Identify which cell holds the provided text, then report its [x, y] central coordinate. 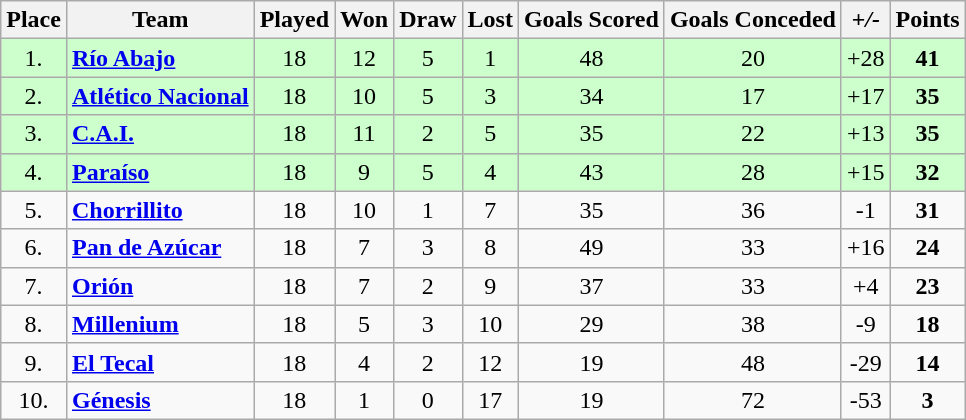
+28 [866, 58]
31 [928, 210]
32 [928, 172]
41 [928, 58]
Points [928, 20]
Draw [428, 20]
36 [752, 210]
38 [752, 324]
-29 [866, 362]
Chorrillito [160, 210]
22 [752, 134]
+17 [866, 96]
8. [34, 324]
-53 [866, 400]
Millenium [160, 324]
Goals Conceded [752, 20]
+13 [866, 134]
20 [752, 58]
24 [928, 248]
C.A.I. [160, 134]
11 [364, 134]
37 [591, 286]
+4 [866, 286]
0 [428, 400]
El Tecal [160, 362]
2. [34, 96]
-1 [866, 210]
Génesis [160, 400]
Río Abajo [160, 58]
43 [591, 172]
9. [34, 362]
Paraíso [160, 172]
-9 [866, 324]
Goals Scored [591, 20]
28 [752, 172]
Team [160, 20]
72 [752, 400]
6. [34, 248]
+16 [866, 248]
+15 [866, 172]
29 [591, 324]
Atlético Nacional [160, 96]
34 [591, 96]
1. [34, 58]
5. [34, 210]
4. [34, 172]
8 [490, 248]
Lost [490, 20]
Pan de Azúcar [160, 248]
10. [34, 400]
14 [928, 362]
Won [364, 20]
3. [34, 134]
Place [34, 20]
Orión [160, 286]
Played [294, 20]
49 [591, 248]
+/- [866, 20]
7. [34, 286]
23 [928, 286]
